Return [X, Y] of the center of cell containing provided text 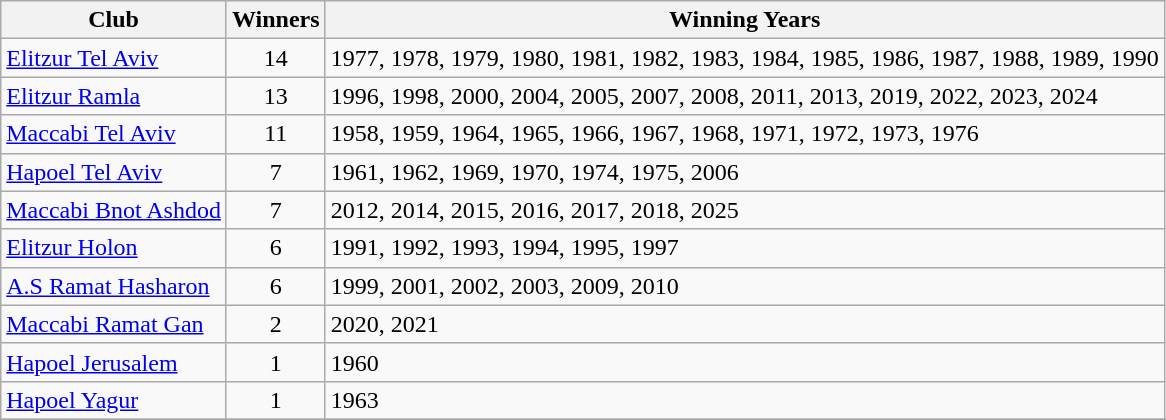
1958, 1959, 1964, 1965, 1966, 1967, 1968, 1971, 1972, 1973, 1976 [744, 134]
Elitzur Holon [114, 248]
Elitzur Ramla [114, 96]
1991, 1992, 1993, 1994, 1995, 1997 [744, 248]
1996, 1998, 2000, 2004, 2005, 2007, 2008, 2011, 2013, 2019, 2022, 2023, 2024 [744, 96]
Hapoel Yagur [114, 400]
Winners [276, 20]
1963 [744, 400]
Club [114, 20]
2 [276, 324]
Winning Years [744, 20]
Maccabi Tel Aviv [114, 134]
1999, 2001, 2002, 2003, 2009, 2010 [744, 286]
Hapoel Tel Aviv [114, 172]
2020, 2021 [744, 324]
13 [276, 96]
14 [276, 58]
1960 [744, 362]
2012, 2014, 2015, 2016, 2017, 2018, 2025 [744, 210]
Hapoel Jerusalem [114, 362]
Elitzur Tel Aviv [114, 58]
Maccabi Ramat Gan [114, 324]
1977, 1978, 1979, 1980, 1981, 1982, 1983, 1984, 1985, 1986, 1987, 1988, 1989, 1990 [744, 58]
11 [276, 134]
A.S Ramat Hasharon [114, 286]
1961, 1962, 1969, 1970, 1974, 1975, 2006 [744, 172]
Maccabi Bnot Ashdod [114, 210]
